Pinpoint the cell where the given text exists, returning its [X, Y] midpoint coordinate. 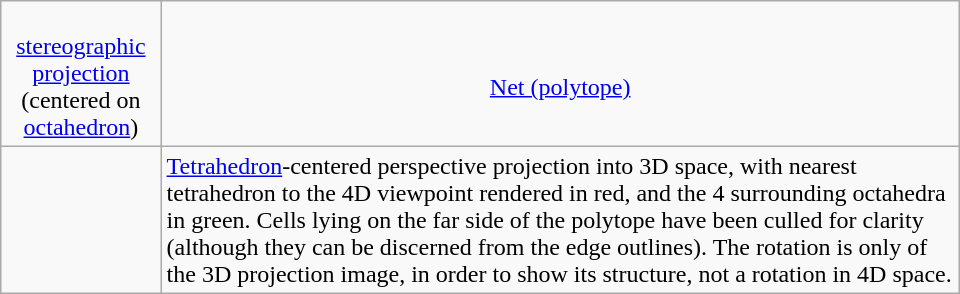
Net (polytope) [560, 74]
stereographic projection(centered on octahedron) [81, 74]
